Output the [x, y] coordinate of the center of the cell containing the given text.  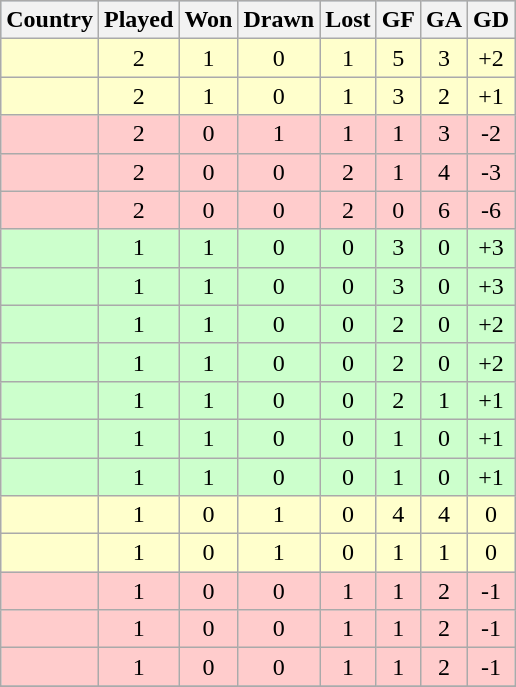
GA [444, 20]
Country [50, 20]
Drawn [279, 20]
5 [398, 58]
-2 [492, 134]
Won [208, 20]
Played [138, 20]
-6 [492, 210]
Lost [348, 20]
-3 [492, 172]
6 [444, 210]
GF [398, 20]
GD [492, 20]
